Find where the given text appears and provide that cell's center as (x, y) coordinate. 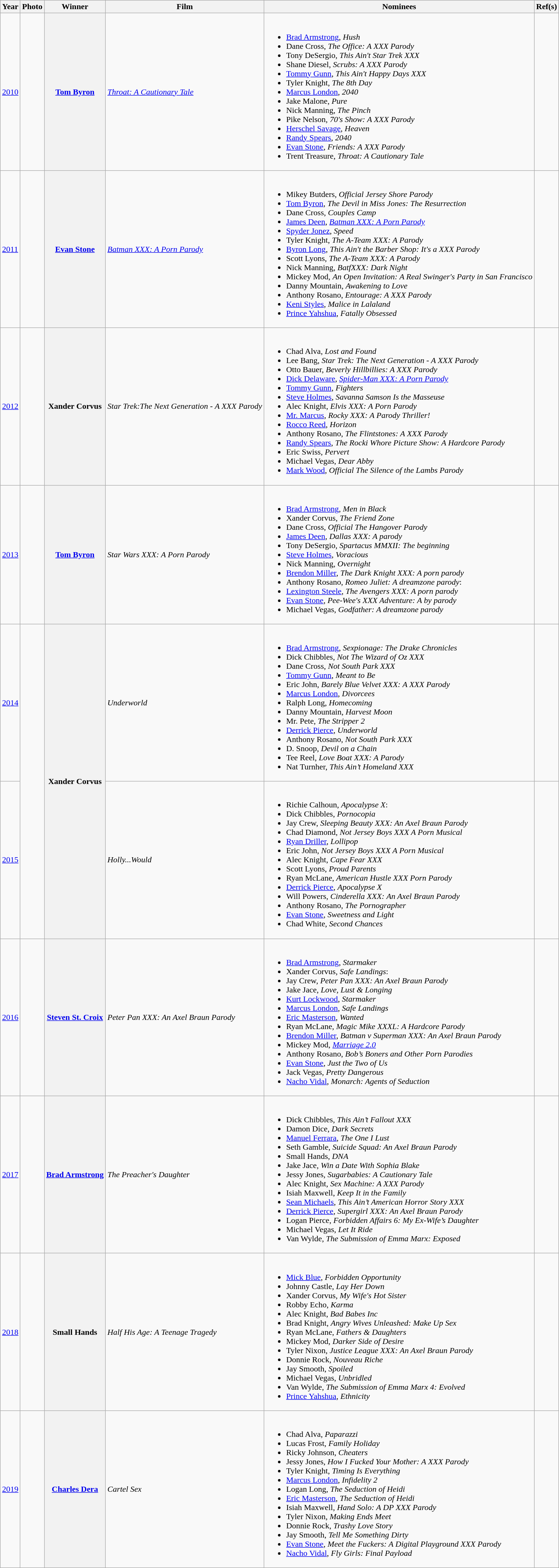
Evan Stone (75, 249)
Underworld (185, 703)
2011 (10, 249)
2018 (10, 1332)
Throat: A Cautionary Tale (185, 92)
Photo (33, 7)
Brad Armstrong (75, 1174)
2015 (10, 860)
Cartel Sex (185, 1489)
Small Hands (75, 1332)
2016 (10, 1017)
2012 (10, 406)
2013 (10, 555)
Charles Dera (75, 1489)
Year (10, 7)
2014 (10, 703)
Star Trek:The Next Generation - A XXX Parody (185, 406)
Batman XXX: A Porn Parody (185, 249)
The Preacher's Daughter (185, 1174)
Ref(s) (546, 7)
Steven St. Croix (75, 1017)
Star Wars XXX: A Porn Parody (185, 555)
Film (185, 7)
2019 (10, 1489)
2010 (10, 92)
Peter Pan XXX: An Axel Braun Parody (185, 1017)
2017 (10, 1174)
Winner (75, 7)
Nominees (399, 7)
Holly...Would (185, 860)
Half His Age: A Teenage Tragedy (185, 1332)
